Search for the cell housing the specified text and yield its (X, Y) center coordinate. 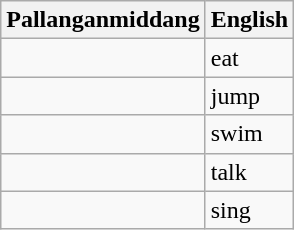
sing (249, 210)
eat (249, 58)
talk (249, 172)
swim (249, 134)
Pallanganmiddang (103, 20)
English (249, 20)
jump (249, 96)
